Pinpoint the cell where the given text exists, returning its (X, Y) midpoint coordinate. 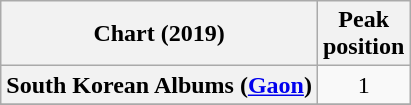
1 (363, 85)
Chart (2019) (160, 34)
Peakposition (363, 34)
South Korean Albums (Gaon) (160, 85)
